Output the (x, y) coordinate of the center of the cell containing the given text.  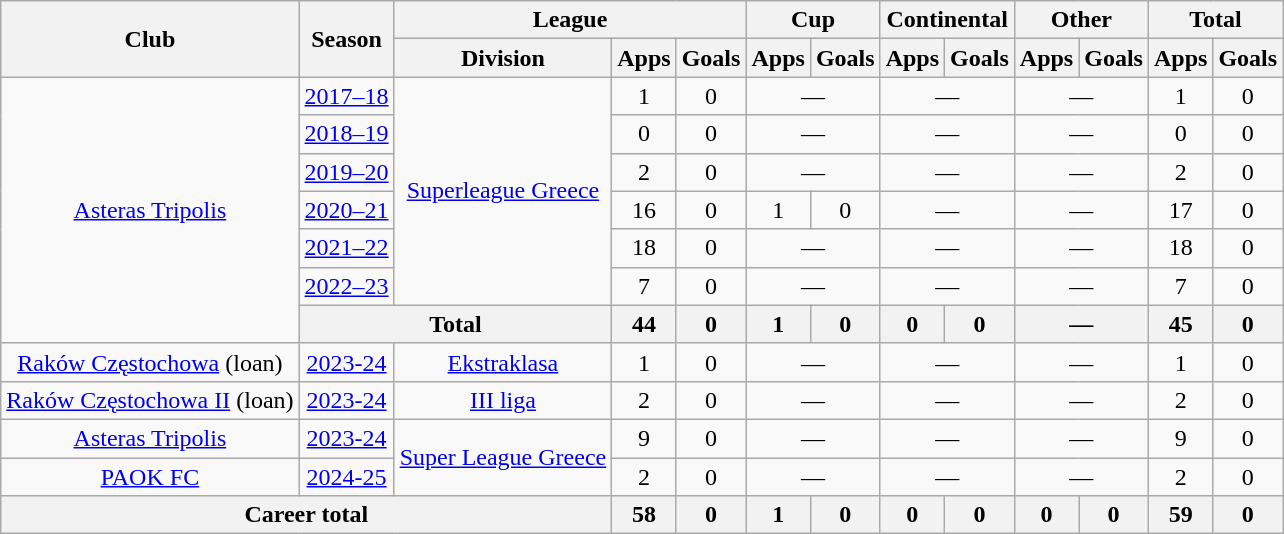
Continental (947, 20)
2019–20 (346, 172)
59 (1180, 515)
58 (644, 515)
Other (1081, 20)
16 (644, 210)
2017–18 (346, 96)
League (570, 20)
Raków Częstochowa II (loan) (150, 400)
Club (150, 39)
44 (644, 324)
Cup (813, 20)
III liga (503, 400)
2020–21 (346, 210)
17 (1180, 210)
Raków Częstochowa (loan) (150, 362)
Superleague Greece (503, 191)
Season (346, 39)
2022–23 (346, 286)
Division (503, 58)
Career total (306, 515)
2024-25 (346, 477)
Ekstraklasa (503, 362)
2018–19 (346, 134)
45 (1180, 324)
Super League Greece (503, 457)
PAOK FC (150, 477)
2021–22 (346, 248)
